Find where the given text appears and provide that cell's center as [X, Y] coordinate. 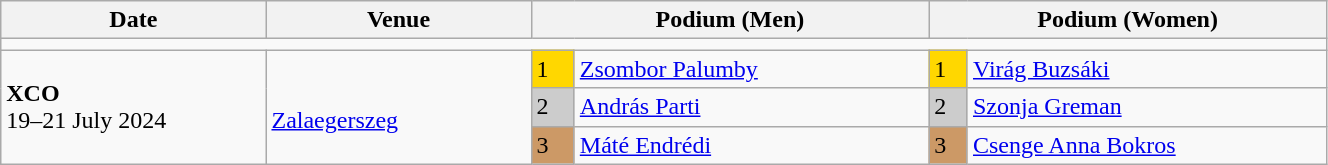
András Parti [751, 107]
Szonja Greman [1146, 107]
Zsombor Palumby [751, 69]
Virág Buzsáki [1146, 69]
Zalaegerszeg [398, 107]
Podium (Men) [730, 20]
Date [134, 20]
Csenge Anna Bokros [1146, 145]
Podium (Women) [1128, 20]
Venue [398, 20]
XCO 19–21 July 2024 [134, 107]
Máté Endrédi [751, 145]
